From the cell containing the given text, extract its center point as [x, y] coordinate. 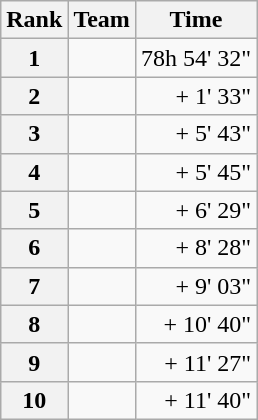
+ 10' 40" [196, 324]
+ 9' 03" [196, 286]
+ 1' 33" [196, 96]
78h 54' 32" [196, 58]
10 [34, 400]
1 [34, 58]
Team [102, 20]
+ 6' 29" [196, 210]
9 [34, 362]
Rank [34, 20]
+ 11' 27" [196, 362]
8 [34, 324]
Time [196, 20]
7 [34, 286]
+ 8' 28" [196, 248]
5 [34, 210]
6 [34, 248]
+ 11' 40" [196, 400]
4 [34, 172]
2 [34, 96]
3 [34, 134]
+ 5' 43" [196, 134]
+ 5' 45" [196, 172]
